Identify which cell holds the provided text, then report its (x, y) central coordinate. 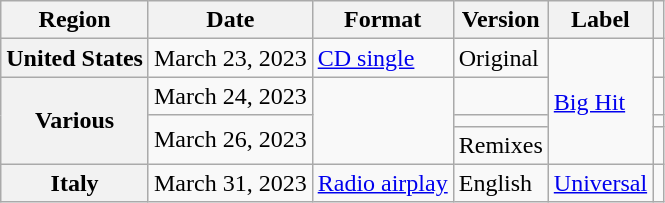
English (500, 183)
Label (600, 20)
March 23, 2023 (230, 58)
Radio airplay (382, 183)
Big Hit (600, 102)
March 31, 2023 (230, 183)
Various (75, 120)
March 24, 2023 (230, 96)
Format (382, 20)
Version (500, 20)
Remixes (500, 145)
March 26, 2023 (230, 140)
Original (500, 58)
Region (75, 20)
Universal (600, 183)
Date (230, 20)
Italy (75, 183)
United States (75, 58)
CD single (382, 58)
